Return the [X, Y] coordinate for the center point of the cell that contains the specified text.  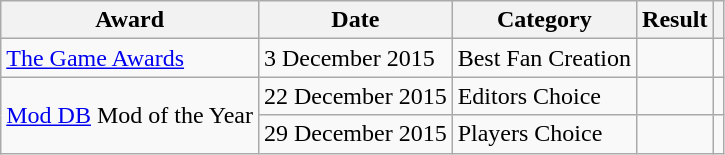
Best Fan Creation [544, 58]
Players Choice [544, 134]
The Game Awards [130, 58]
Result [675, 20]
22 December 2015 [355, 96]
3 December 2015 [355, 58]
Award [130, 20]
Mod DB Mod of the Year [130, 115]
Category [544, 20]
Editors Choice [544, 96]
Date [355, 20]
29 December 2015 [355, 134]
